Locate the cell with the specified text and output its [x, y] center coordinate. 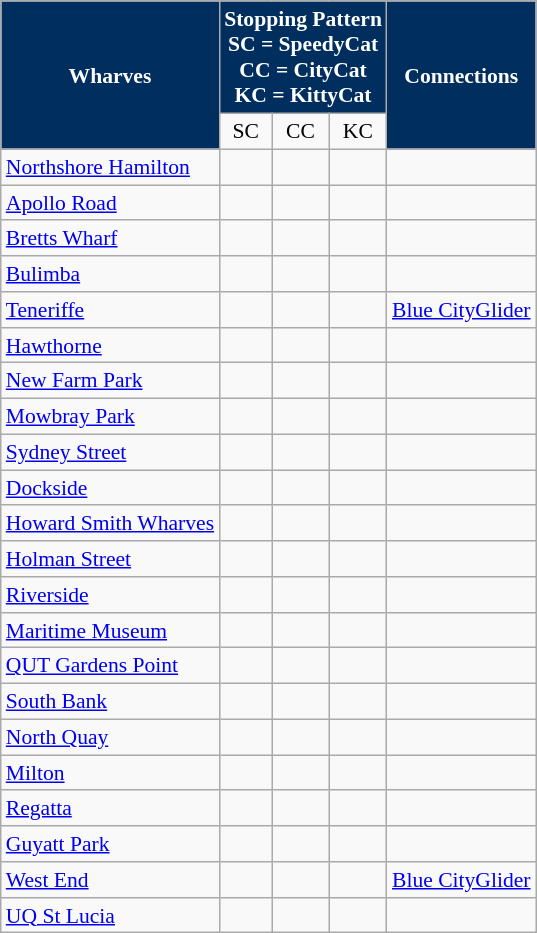
SC [246, 131]
UQ St Lucia [110, 915]
Milton [110, 773]
Bulimba [110, 274]
West End [110, 880]
Stopping PatternSC = SpeedyCatCC = CityCatKC = KittyCat [303, 57]
Dockside [110, 488]
Maritime Museum [110, 630]
Guyatt Park [110, 844]
Hawthorne [110, 345]
Howard Smith Wharves [110, 523]
CC [300, 131]
QUT Gardens Point [110, 666]
Wharves [110, 75]
Holman Street [110, 559]
Mowbray Park [110, 416]
Northshore Hamilton [110, 167]
New Farm Park [110, 381]
Apollo Road [110, 203]
KC [358, 131]
Regatta [110, 808]
Teneriffe [110, 310]
Sydney Street [110, 452]
North Quay [110, 737]
Bretts Wharf [110, 238]
Connections [462, 75]
South Bank [110, 701]
Riverside [110, 595]
